Return (x, y) of the center of cell containing provided text 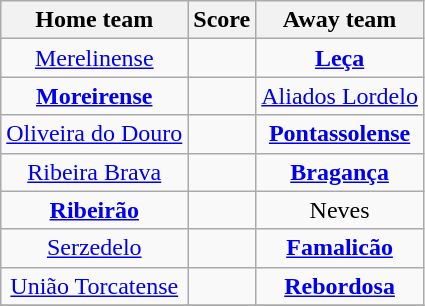
Oliveira do Douro (94, 134)
Home team (94, 20)
Famalicão (340, 248)
Rebordosa (340, 286)
Ribeirão (94, 210)
Moreirense (94, 96)
União Torcatense (94, 286)
Aliados Lordelo (340, 96)
Neves (340, 210)
Merelinense (94, 58)
Pontassolense (340, 134)
Serzedelo (94, 248)
Away team (340, 20)
Leça (340, 58)
Bragança (340, 172)
Ribeira Brava (94, 172)
Score (222, 20)
